Provide the (x, y) coordinate of the cell's center where the given text is located.  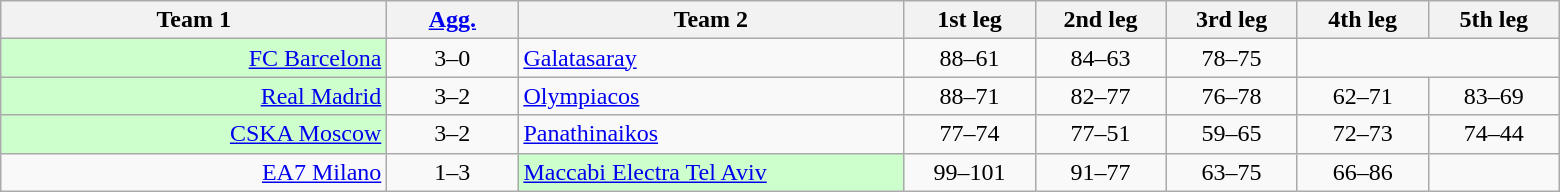
83–69 (1494, 96)
Agg. (452, 20)
99–101 (970, 172)
59–65 (1232, 134)
63–75 (1232, 172)
1–3 (452, 172)
62–71 (1362, 96)
Team 2 (711, 20)
82–77 (1100, 96)
Panathinaikos (711, 134)
Olympiacos (711, 96)
3rd leg (1232, 20)
91–77 (1100, 172)
77–51 (1100, 134)
88–61 (970, 58)
76–78 (1232, 96)
Galatasaray (711, 58)
5th leg (1494, 20)
FC Barcelona (194, 58)
74–44 (1494, 134)
78–75 (1232, 58)
1st leg (970, 20)
88–71 (970, 96)
Real Madrid (194, 96)
77–74 (970, 134)
72–73 (1362, 134)
3–0 (452, 58)
Team 1 (194, 20)
4th leg (1362, 20)
CSKA Moscow (194, 134)
EA7 Milano (194, 172)
Maccabi Electra Tel Aviv (711, 172)
84–63 (1100, 58)
66–86 (1362, 172)
2nd leg (1100, 20)
